Pinpoint the cell where the given text exists, returning its (x, y) midpoint coordinate. 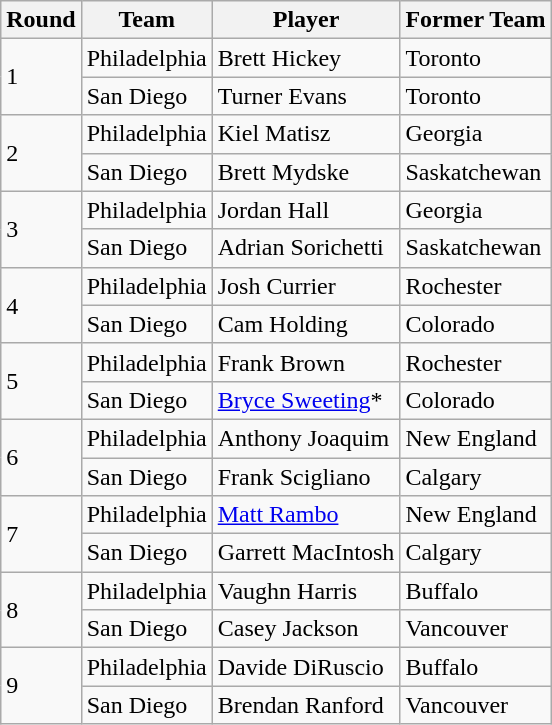
Casey Jackson (306, 629)
9 (41, 686)
Jordan Hall (306, 210)
Brett Mydske (306, 172)
8 (41, 610)
Josh Currier (306, 286)
Cam Holding (306, 324)
Former Team (476, 20)
1 (41, 77)
Kiel Matisz (306, 134)
Matt Rambo (306, 515)
7 (41, 534)
4 (41, 305)
Bryce Sweeting* (306, 400)
Round (41, 20)
Adrian Sorichetti (306, 248)
Brett Hickey (306, 58)
5 (41, 381)
6 (41, 457)
Frank Scigliano (306, 477)
Team (146, 20)
3 (41, 229)
Frank Brown (306, 362)
Anthony Joaquim (306, 438)
Player (306, 20)
Garrett MacIntosh (306, 553)
Turner Evans (306, 96)
2 (41, 153)
Davide DiRuscio (306, 667)
Brendan Ranford (306, 705)
Vaughn Harris (306, 591)
